Determine the (x, y) coordinate at the center of the cell enclosing the given text.  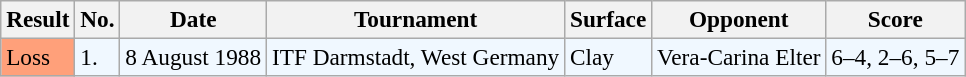
Result (38, 19)
6–4, 2–6, 5–7 (896, 57)
Opponent (739, 19)
Score (896, 19)
Tournament (416, 19)
Vera-Carina Elter (739, 57)
Clay (608, 57)
8 August 1988 (194, 57)
Date (194, 19)
Loss (38, 57)
No. (98, 19)
1. (98, 57)
Surface (608, 19)
ITF Darmstadt, West Germany (416, 57)
